Determine the (X, Y) coordinate at the center of the cell enclosing the given text.  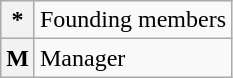
Founding members (132, 20)
Manager (132, 58)
* (18, 20)
M (18, 58)
